Scan for the cell matching the given text and deliver its (X, Y) coordinate at center. 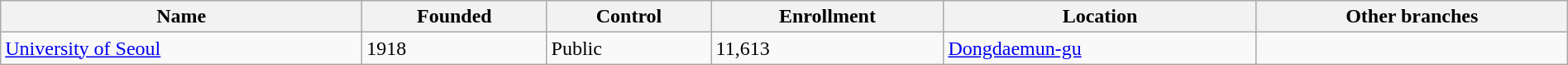
Other branches (1412, 17)
Control (629, 17)
Enrollment (827, 17)
Public (629, 48)
Dongdaemun-gu (1100, 48)
University of Seoul (182, 48)
Name (182, 17)
1918 (455, 48)
11,613 (827, 48)
Location (1100, 17)
Founded (455, 17)
